For the text-containing cell, return its midpoint in (X, Y) coordinate format. 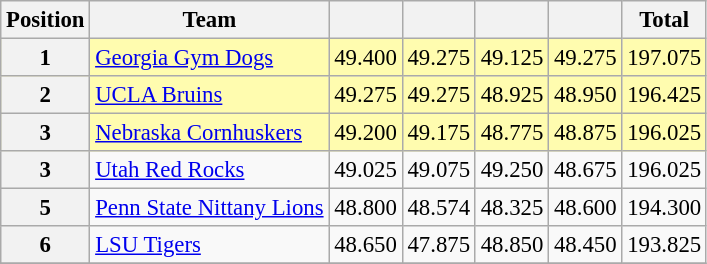
48.925 (512, 95)
49.250 (512, 170)
49.175 (438, 133)
197.075 (664, 58)
Position (46, 20)
49.400 (366, 58)
Georgia Gym Dogs (210, 58)
1 (46, 58)
47.875 (438, 245)
Utah Red Rocks (210, 170)
Nebraska Cornhuskers (210, 133)
5 (46, 208)
48.600 (586, 208)
48.675 (586, 170)
UCLA Bruins (210, 95)
48.650 (366, 245)
49.025 (366, 170)
48.875 (586, 133)
49.125 (512, 58)
LSU Tigers (210, 245)
48.950 (586, 95)
48.325 (512, 208)
194.300 (664, 208)
48.850 (512, 245)
48.800 (366, 208)
6 (46, 245)
196.425 (664, 95)
Team (210, 20)
Penn State Nittany Lions (210, 208)
48.775 (512, 133)
2 (46, 95)
49.075 (438, 170)
193.825 (664, 245)
48.450 (586, 245)
49.200 (366, 133)
Total (664, 20)
48.574 (438, 208)
